Output the [X, Y] coordinate of the center of the cell containing the given text.  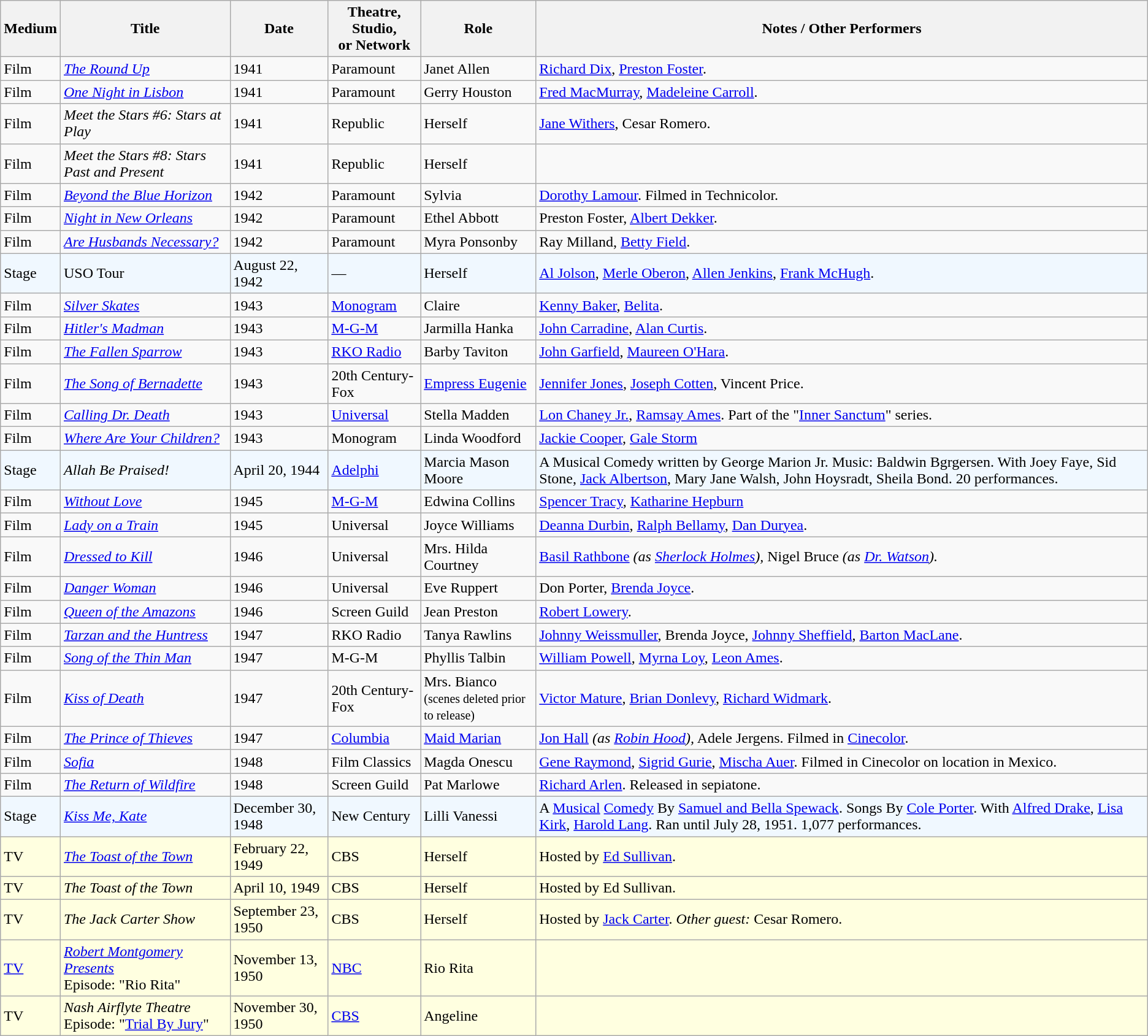
Phyllis Talbin [478, 658]
Robert Montgomery PresentsEpisode: "Rio Rita" [145, 968]
Basil Rathbone (as Sherlock Holmes), Nigel Bruce (as Dr. Watson). [842, 557]
Without Love [145, 502]
Edwina Collins [478, 502]
The Prince of Thieves [145, 738]
November 30, 1950 [279, 1016]
Lady on a Train [145, 525]
Empress Eugenie [478, 383]
Al Jolson, Merle Oberon, Allen Jenkins, Frank McHugh. [842, 274]
The Song of Bernadette [145, 383]
Mrs. Hilda Courtney [478, 557]
Role [478, 29]
Preston Foster, Albert Dekker. [842, 218]
Barby Taviton [478, 351]
Tarzan and the Huntress [145, 635]
November 13, 1950 [279, 968]
Where Are Your Children? [145, 439]
Calling Dr. Death [145, 415]
Stella Madden [478, 415]
Robert Lowery. [842, 612]
Night in New Orleans [145, 218]
Jarmilla Hanka [478, 328]
Johnny Weissmuller, Brenda Joyce, Johnny Sheffield, Barton MacLane. [842, 635]
Jon Hall (as Robin Hood), Adele Jergens. Filmed in Cinecolor. [842, 738]
Mrs. Bianco(scenes deleted prior to release) [478, 698]
Dorothy Lamour. Filmed in Technicolor. [842, 195]
Ethel Abbott [478, 218]
Richard Arlen. Released in sepiatone. [842, 785]
Rio Rita [478, 968]
Meet the Stars #8: Stars Past and Present [145, 163]
Beyond the Blue Horizon [145, 195]
Don Porter, Brenda Joyce. [842, 588]
Myra Ponsonby [478, 242]
Jane Withers, Cesar Romero. [842, 124]
Marcia Mason Moore [478, 470]
Theatre,Studio,or Network [374, 29]
Linda Woodford [478, 439]
Are Husbands Necessary? [145, 242]
Gerry Houston [478, 92]
Queen of the Amazons [145, 612]
Kiss of Death [145, 698]
Lilli Vanessi [478, 816]
Magda Onescu [478, 761]
The Return of Wildfire [145, 785]
Ray Milland, Betty Field. [842, 242]
Hitler's Madman [145, 328]
Maid Marian [478, 738]
Columbia [374, 738]
Nash Airflyte TheatreEpisode: "Trial By Jury" [145, 1016]
The Jack Carter Show [145, 920]
One Night in Lisbon [145, 92]
Jennifer Jones, Joseph Cotten, Vincent Price. [842, 383]
Gene Raymond, Sigrid Gurie, Mischa Auer. Filmed in Cinecolor on location in Mexico. [842, 761]
The Fallen Sparrow [145, 351]
John Garfield, Maureen O'Hara. [842, 351]
Richard Dix, Preston Foster. [842, 69]
John Carradine, Alan Curtis. [842, 328]
Jean Preston [478, 612]
Joyce Williams [478, 525]
December 30, 1948 [279, 816]
Claire [478, 305]
Film Classics [374, 761]
Meet the Stars #6: Stars at Play [145, 124]
Title [145, 29]
Angeline [478, 1016]
Date [279, 29]
Kenny Baker, Belita. [842, 305]
August 22, 1942 [279, 274]
Pat Marlowe [478, 785]
Sofia [145, 761]
New Century [374, 816]
Tanya Rawlins [478, 635]
Deanna Durbin, Ralph Bellamy, Dan Duryea. [842, 525]
Song of the Thin Man [145, 658]
Hosted by Jack Carter. Other guest: Cesar Romero. [842, 920]
William Powell, Myrna Loy, Leon Ames. [842, 658]
Jackie Cooper, Gale Storm [842, 439]
Kiss Me, Kate [145, 816]
NBC [374, 968]
Eve Ruppert [478, 588]
The Round Up [145, 69]
February 22, 1949 [279, 856]
Medium [31, 29]
September 23, 1950 [279, 920]
April 10, 1949 [279, 888]
Fred MacMurray, Madeleine Carroll. [842, 92]
Danger Woman [145, 588]
April 20, 1944 [279, 470]
USO Tour [145, 274]
Spencer Tracy, Katharine Hepburn [842, 502]
Sylvia [478, 195]
Victor Mature, Brian Donlevy, Richard Widmark. [842, 698]
Silver Skates [145, 305]
Dressed to Kill [145, 557]
Adelphi [374, 470]
Allah Be Praised! [145, 470]
— [374, 274]
Janet Allen [478, 69]
Notes / Other Performers [842, 29]
Lon Chaney Jr., Ramsay Ames. Part of the "Inner Sanctum" series. [842, 415]
